Extract the [X, Y] coordinate from the center of the cell holding the provided text.  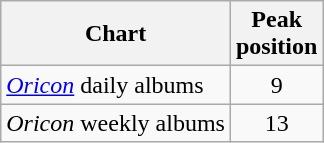
9 [276, 85]
13 [276, 123]
Peakposition [276, 34]
Chart [116, 34]
Oricon daily albums [116, 85]
Oricon weekly albums [116, 123]
